Provide the [x, y] coordinate of the cell's center where the given text is located.  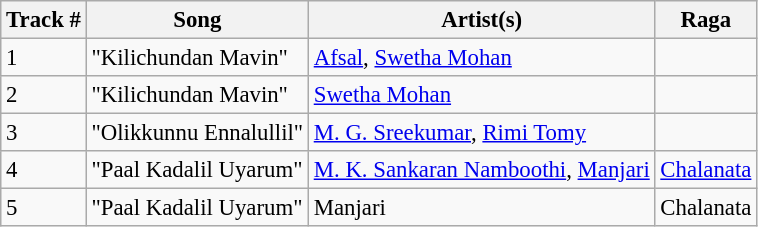
Manjari [482, 208]
Artist(s) [482, 20]
"Olikkunnu Ennalullil" [197, 133]
Afsal, Swetha Mohan [482, 58]
M. K. Sankaran Namboothi, Manjari [482, 170]
Raga [706, 20]
M. G. Sreekumar, Rimi Tomy [482, 133]
Song [197, 20]
4 [44, 170]
Swetha Mohan [482, 95]
5 [44, 208]
Track # [44, 20]
2 [44, 95]
1 [44, 58]
3 [44, 133]
